Extract the (x, y) coordinate from the center of the cell holding the provided text.  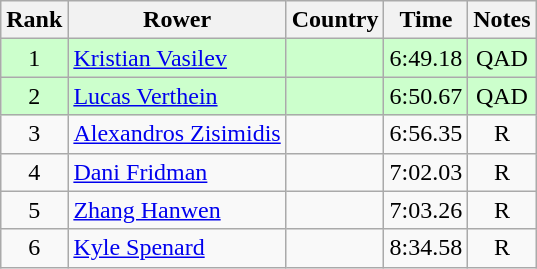
Time (426, 20)
Notes (502, 20)
Country (335, 20)
Alexandros Zisimidis (177, 134)
1 (34, 58)
6:50.67 (426, 96)
Kristian Vasilev (177, 58)
4 (34, 172)
Dani Fridman (177, 172)
6 (34, 248)
Rower (177, 20)
3 (34, 134)
7:03.26 (426, 210)
5 (34, 210)
Zhang Hanwen (177, 210)
Kyle Spenard (177, 248)
Lucas Verthein (177, 96)
6:49.18 (426, 58)
Rank (34, 20)
7:02.03 (426, 172)
2 (34, 96)
6:56.35 (426, 134)
8:34.58 (426, 248)
